For the text-containing cell, return its midpoint in (X, Y) coordinate format. 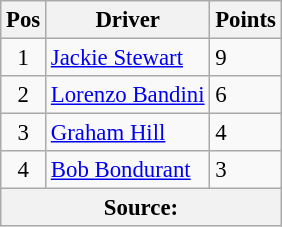
Points (246, 20)
Driver (128, 20)
Bob Bondurant (128, 170)
1 (24, 58)
Jackie Stewart (128, 58)
Pos (24, 20)
Graham Hill (128, 133)
Lorenzo Bandini (128, 95)
Source: (141, 208)
2 (24, 95)
9 (246, 58)
6 (246, 95)
